Locate the cell with the specified text and output its (X, Y) center coordinate. 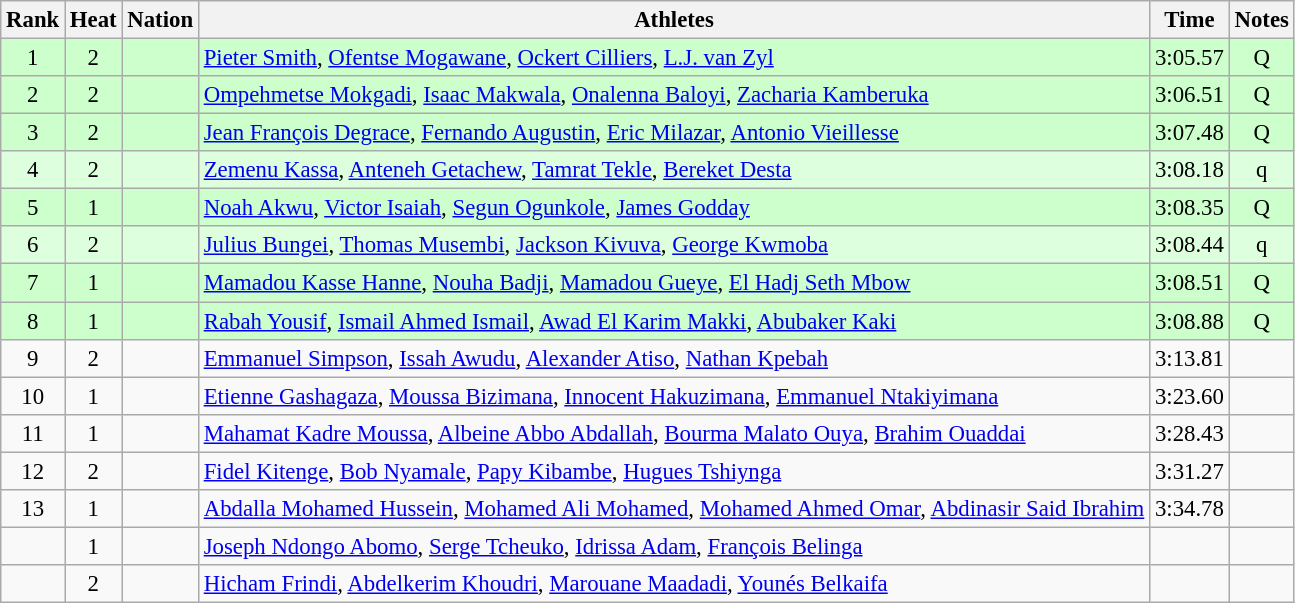
4 (33, 170)
3:08.35 (1190, 208)
Mahamat Kadre Moussa, Albeine Abbo Abdallah, Bourma Malato Ouya, Brahim Ouaddai (674, 433)
Nation (160, 20)
Notes (1262, 20)
Abdalla Mohamed Hussein, Mohamed Ali Mohamed, Mohamed Ahmed Omar, Abdinasir Said Ibrahim (674, 509)
3:31.27 (1190, 471)
Heat (94, 20)
3:07.48 (1190, 133)
5 (33, 208)
3:08.18 (1190, 170)
Hicham Frindi, Abdelkerim Khoudri, Marouane Maadadi, Younés Belkaifa (674, 584)
3:08.44 (1190, 245)
3:06.51 (1190, 95)
Julius Bungei, Thomas Musembi, Jackson Kivuva, George Kwmoba (674, 245)
3:34.78 (1190, 509)
3:05.57 (1190, 58)
3:08.51 (1190, 283)
Athletes (674, 20)
Emmanuel Simpson, Issah Awudu, Alexander Atiso, Nathan Kpebah (674, 358)
Etienne Gashagaza, Moussa Bizimana, Innocent Hakuzimana, Emmanuel Ntakiyimana (674, 396)
10 (33, 396)
Rabah Yousif, Ismail Ahmed Ismail, Awad El Karim Makki, Abubaker Kaki (674, 321)
6 (33, 245)
7 (33, 283)
3:23.60 (1190, 396)
Rank (33, 20)
Jean François Degrace, Fernando Augustin, Eric Milazar, Antonio Vieillesse (674, 133)
11 (33, 433)
3:13.81 (1190, 358)
Ompehmetse Mokgadi, Isaac Makwala, Onalenna Baloyi, Zacharia Kamberuka (674, 95)
9 (33, 358)
Fidel Kitenge, Bob Nyamale, Papy Kibambe, Hugues Tshiynga (674, 471)
Joseph Ndongo Abomo, Serge Tcheuko, Idrissa Adam, François Belinga (674, 546)
Zemenu Kassa, Anteneh Getachew, Tamrat Tekle, Bereket Desta (674, 170)
Pieter Smith, Ofentse Mogawane, Ockert Cilliers, L.J. van Zyl (674, 58)
3 (33, 133)
Time (1190, 20)
Mamadou Kasse Hanne, Nouha Badji, Mamadou Gueye, El Hadj Seth Mbow (674, 283)
Noah Akwu, Victor Isaiah, Segun Ogunkole, James Godday (674, 208)
3:28.43 (1190, 433)
13 (33, 509)
8 (33, 321)
12 (33, 471)
3:08.88 (1190, 321)
